Capture the cell that displays the provided text and extract its (X, Y) central coordinate. 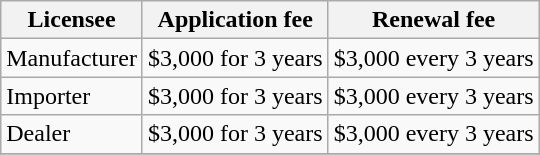
Renewal fee (434, 20)
Importer (72, 96)
Dealer (72, 134)
Manufacturer (72, 58)
Application fee (235, 20)
Licensee (72, 20)
